Return the (x, y) coordinate for the center point of the cell that contains the specified text.  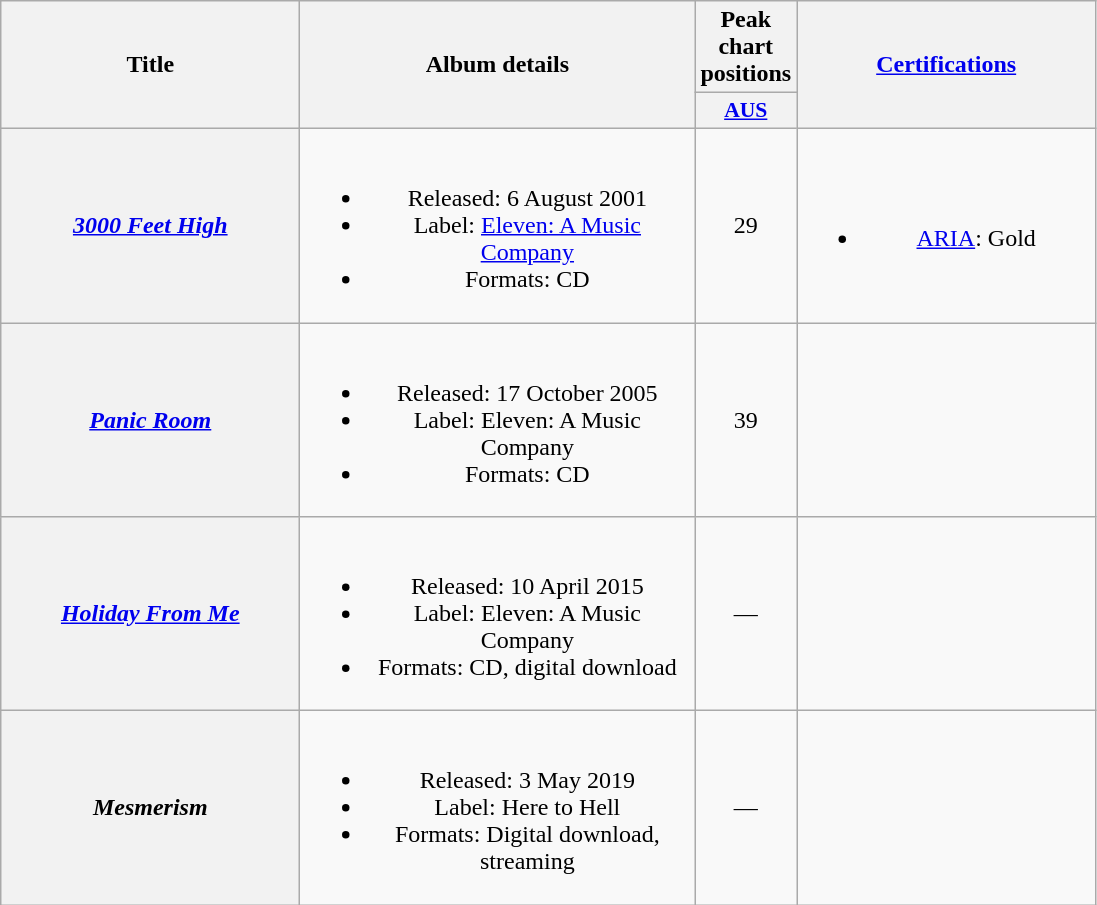
Released: 6 August 2001Label: Eleven: A Music CompanyFormats: CD (498, 225)
Released: 10 April 2015Label: Eleven: A Music CompanyFormats: CD, digital download (498, 614)
Album details (498, 65)
39 (746, 419)
Panic Room (150, 419)
Title (150, 65)
AUS (746, 111)
29 (746, 225)
Certifications (946, 65)
Mesmerism (150, 808)
Holiday From Me (150, 614)
ARIA: Gold (946, 225)
Released: 17 October 2005Label: Eleven: A Music CompanyFormats: CD (498, 419)
Released: 3 May 2019Label: Here to HellFormats: Digital download, streaming (498, 808)
3000 Feet High (150, 225)
Peak chart positions (746, 47)
